Detect which cell encompasses the target text, then output its [X, Y] center coordinate. 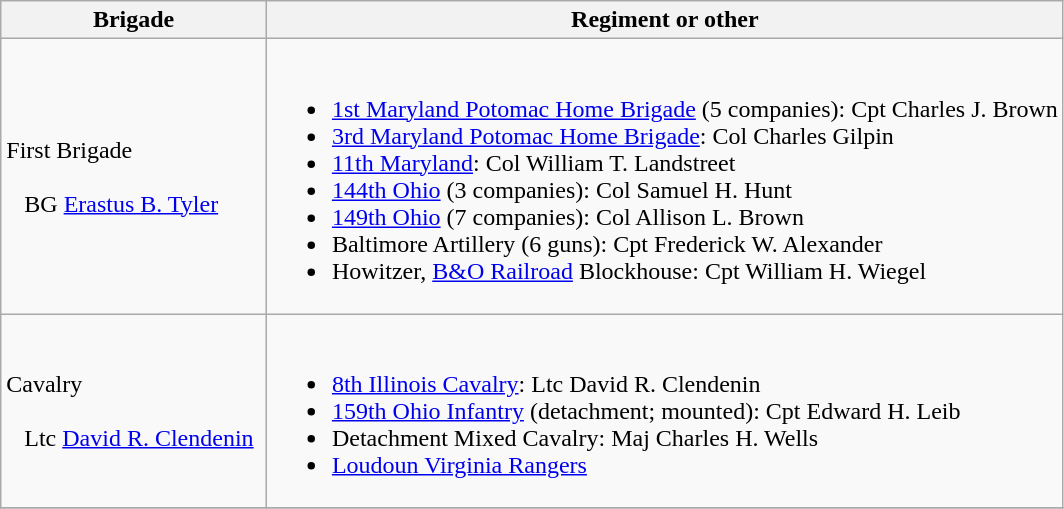
Regiment or other [664, 20]
Cavalry Ltc David R. Clendenin [134, 411]
Brigade [134, 20]
First Brigade BG Erastus B. Tyler [134, 176]
